Identify which cell holds the provided text, then report its (X, Y) central coordinate. 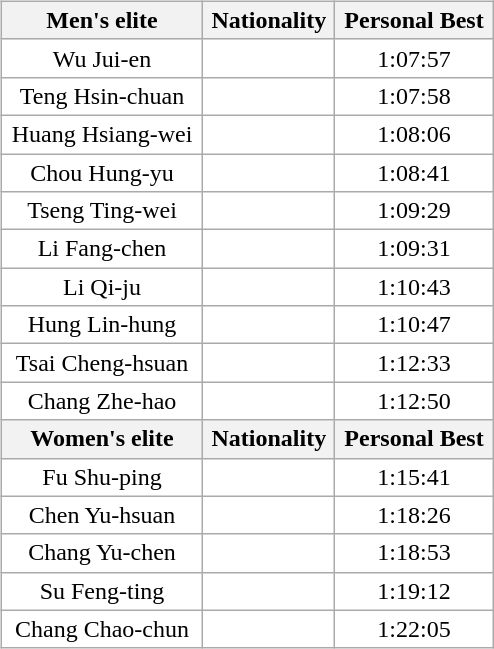
Li Qi-ju (102, 287)
1:09:31 (414, 249)
Chen Yu-hsuan (102, 515)
1:18:26 (414, 515)
1:22:05 (414, 629)
1:15:41 (414, 477)
1:12:50 (414, 401)
1:19:12 (414, 591)
1:07:57 (414, 58)
Fu Shu-ping (102, 477)
1:08:06 (414, 134)
Women's elite (102, 439)
Men's elite (102, 20)
Tseng Ting-wei (102, 211)
Chang Zhe-hao (102, 401)
Wu Jui-en (102, 58)
Tsai Cheng-hsuan (102, 363)
Huang Hsiang-wei (102, 134)
Chou Hung-yu (102, 173)
1:09:29 (414, 211)
Chang Yu-chen (102, 553)
1:07:58 (414, 96)
Li Fang-chen (102, 249)
Su Feng-ting (102, 591)
1:10:47 (414, 325)
1:18:53 (414, 553)
Chang Chao-chun (102, 629)
Hung Lin-hung (102, 325)
Teng Hsin-chuan (102, 96)
1:08:41 (414, 173)
1:12:33 (414, 363)
1:10:43 (414, 287)
